Detect which cell encompasses the target text, then output its (x, y) center coordinate. 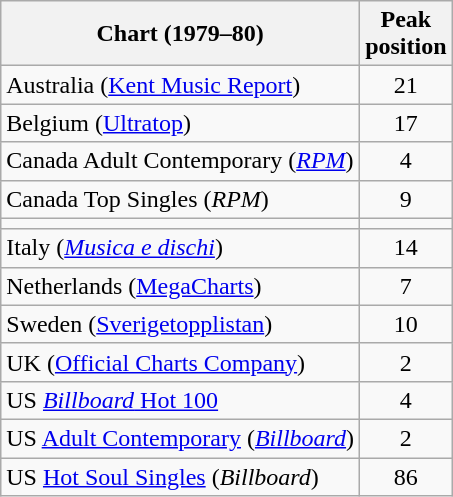
Canada Adult Contemporary (RPM) (180, 161)
Italy (Musica e dischi) (180, 248)
US Billboard Hot 100 (180, 400)
86 (406, 477)
Canada Top Singles (RPM) (180, 199)
Netherlands (MegaCharts) (180, 286)
US Hot Soul Singles (Billboard) (180, 477)
Chart (1979–80) (180, 34)
21 (406, 85)
Belgium (Ultratop) (180, 123)
10 (406, 324)
Sweden (Sverigetopplistan) (180, 324)
14 (406, 248)
9 (406, 199)
US Adult Contemporary (Billboard) (180, 438)
Australia (Kent Music Report) (180, 85)
17 (406, 123)
UK (Official Charts Company) (180, 362)
Peakposition (406, 34)
7 (406, 286)
